For the text-containing cell, return its midpoint in [x, y] coordinate format. 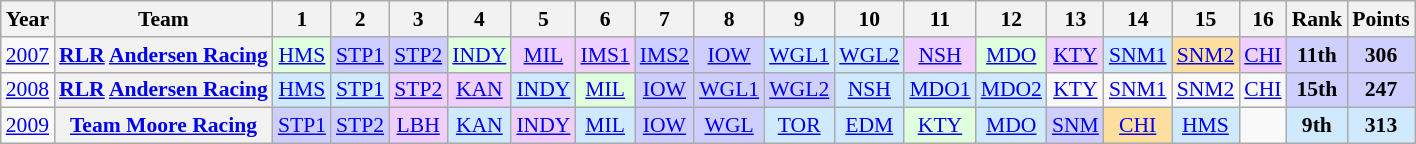
Team Moore Racing [164, 126]
12 [1012, 19]
LBH [418, 126]
2008 [28, 90]
9th [1318, 126]
11 [940, 19]
10 [869, 19]
15 [1206, 19]
2 [360, 19]
EDM [869, 126]
Team [164, 19]
Year [28, 19]
5 [543, 19]
4 [479, 19]
16 [1262, 19]
Rank [1318, 19]
313 [1381, 126]
2007 [28, 55]
13 [1076, 19]
306 [1381, 55]
14 [1138, 19]
2009 [28, 126]
SNM [1076, 126]
9 [799, 19]
247 [1381, 90]
TOR [799, 126]
Points [1381, 19]
MDO1 [940, 90]
7 [664, 19]
3 [418, 19]
8 [729, 19]
1 [302, 19]
6 [604, 19]
IMS2 [664, 55]
11th [1318, 55]
MDO2 [1012, 90]
WGL [729, 126]
IMS1 [604, 55]
15th [1318, 90]
